Determine the (X, Y) coordinate at the center of the cell enclosing the given text.  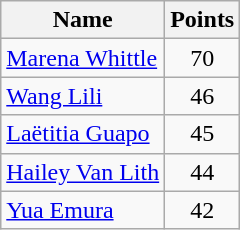
70 (202, 58)
Yua Emura (83, 210)
Hailey Van Lith (83, 172)
Marena Whittle (83, 58)
45 (202, 134)
Name (83, 20)
Wang Lili (83, 96)
42 (202, 210)
44 (202, 172)
46 (202, 96)
Laëtitia Guapo (83, 134)
Points (202, 20)
